Identify which cell holds the provided text, then report its [X, Y] central coordinate. 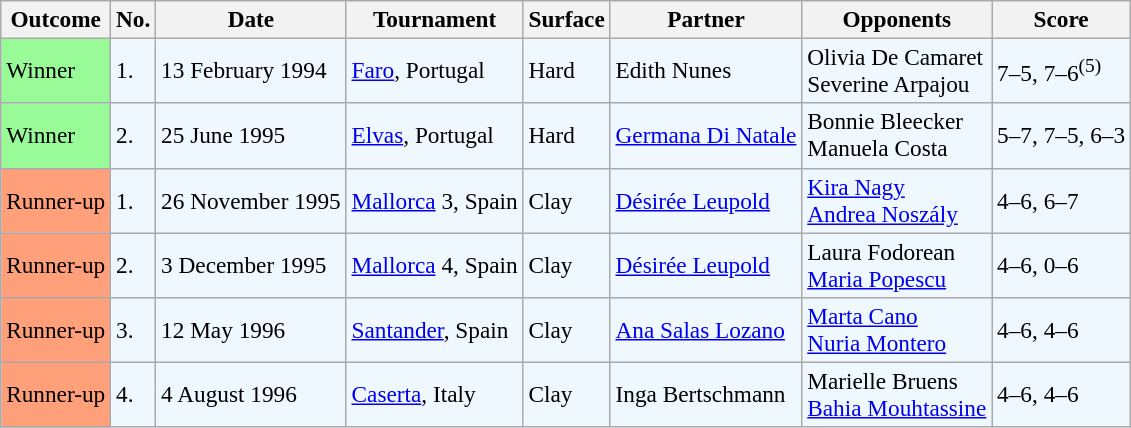
3. [134, 330]
4–6, 0–6 [1062, 264]
Opponents [897, 19]
Mallorca 4, Spain [434, 264]
Date [251, 19]
Germana Di Natale [706, 136]
Marielle Bruens Bahia Mouhtassine [897, 394]
Mallorca 3, Spain [434, 200]
7–5, 7–6(5) [1062, 70]
Caserta, Italy [434, 394]
5–7, 7–5, 6–3 [1062, 136]
Ana Salas Lozano [706, 330]
4–6, 6–7 [1062, 200]
13 February 1994 [251, 70]
Surface [566, 19]
Edith Nunes [706, 70]
Faro, Portugal [434, 70]
4 August 1996 [251, 394]
Kira Nagy Andrea Noszály [897, 200]
Inga Bertschmann [706, 394]
Score [1062, 19]
26 November 1995 [251, 200]
Elvas, Portugal [434, 136]
Laura Fodorean Maria Popescu [897, 264]
3 December 1995 [251, 264]
Tournament [434, 19]
Bonnie Bleecker Manuela Costa [897, 136]
25 June 1995 [251, 136]
Olivia De Camaret Severine Arpajou [897, 70]
Outcome [56, 19]
Marta Cano Nuria Montero [897, 330]
No. [134, 19]
12 May 1996 [251, 330]
4. [134, 394]
Santander, Spain [434, 330]
Partner [706, 19]
